Detect which cell encompasses the target text, then output its (X, Y) center coordinate. 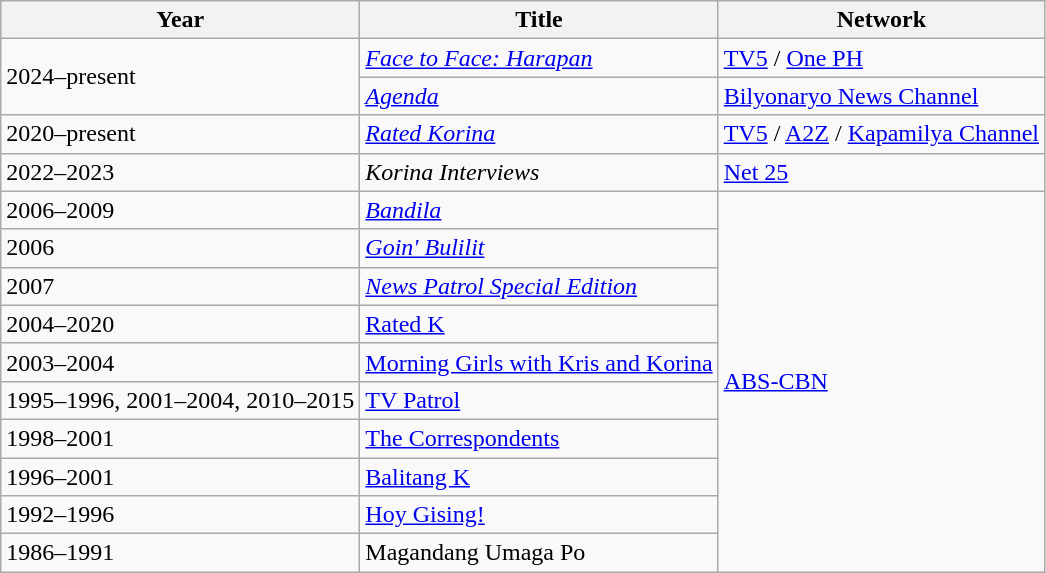
ABS-CBN (881, 382)
Korina Interviews (539, 172)
Rated K (539, 324)
Magandang Umaga Po (539, 553)
Face to Face: Harapan (539, 58)
Morning Girls with Kris and Korina (539, 362)
Net 25 (881, 172)
Bandila (539, 210)
TV5 / A2Z / Kapamilya Channel (881, 134)
Title (539, 20)
Goin' Bulilit (539, 248)
News Patrol Special Edition (539, 286)
2006 (180, 248)
Agenda (539, 96)
2003–2004 (180, 362)
1995–1996, 2001–2004, 2010–2015 (180, 400)
Balitang K (539, 477)
1996–2001 (180, 477)
2020–present (180, 134)
1998–2001 (180, 438)
Bilyonaryo News Channel (881, 96)
2024–present (180, 77)
TV Patrol (539, 400)
Year (180, 20)
1986–1991 (180, 553)
Hoy Gising! (539, 515)
The Correspondents (539, 438)
1992–1996 (180, 515)
TV5 / One PH (881, 58)
Rated Korina (539, 134)
Network (881, 20)
2022–2023 (180, 172)
2004–2020 (180, 324)
2007 (180, 286)
2006–2009 (180, 210)
